Determine the [X, Y] coordinate at the center of the cell enclosing the given text.  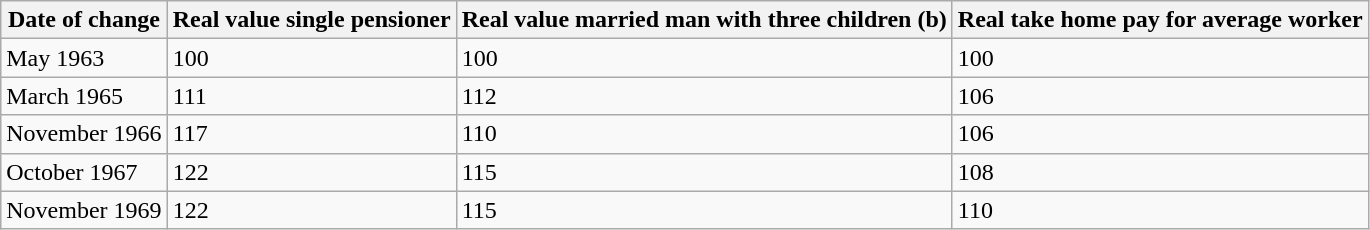
108 [1160, 172]
111 [312, 96]
Real take home pay for average worker [1160, 20]
Real value married man with three children (b) [704, 20]
October 1967 [84, 172]
November 1966 [84, 134]
November 1969 [84, 210]
Date of change [84, 20]
Real value single pensioner [312, 20]
May 1963 [84, 58]
117 [312, 134]
112 [704, 96]
March 1965 [84, 96]
